Return the (X, Y) coordinate for the center point of the cell that contains the specified text.  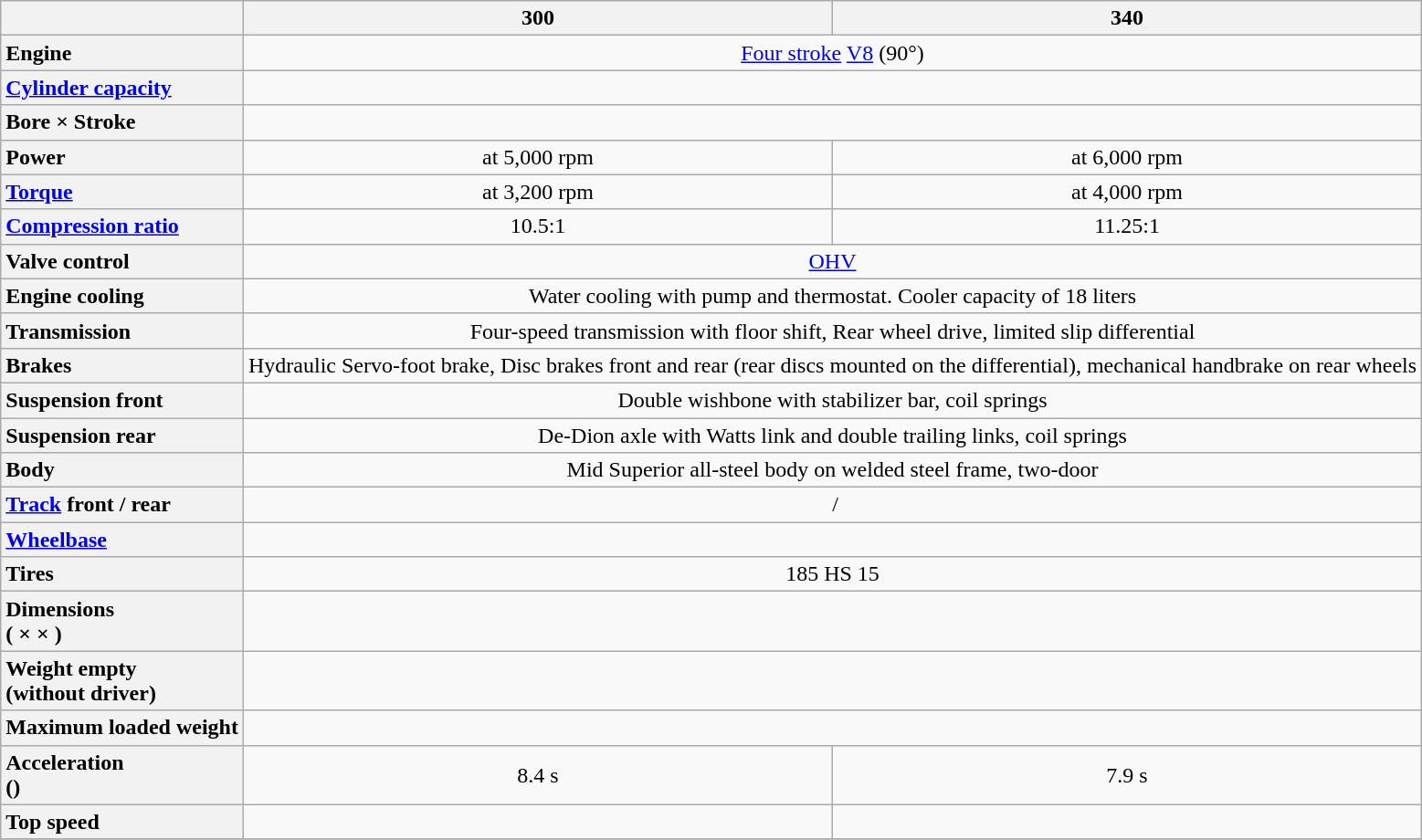
Dimensions( × × ) (122, 621)
Wheelbase (122, 540)
Suspension rear (122, 436)
11.25:1 (1127, 226)
Weight empty(without driver) (122, 681)
Body (122, 470)
Water cooling with pump and thermostat. Cooler capacity of 18 liters (832, 296)
Compression ratio (122, 226)
Engine cooling (122, 296)
De-Dion axle with Watts link and double trailing links, coil springs (832, 436)
Power (122, 157)
Hydraulic Servo-foot brake, Disc brakes front and rear (rear discs mounted on the differential), mechanical handbrake on rear wheels (832, 365)
300 (537, 18)
at 3,200 rpm (537, 192)
OHV (832, 261)
Top speed (122, 822)
Four stroke V8 (90°) (832, 53)
Brakes (122, 365)
Double wishbone with stabilizer bar, coil springs (832, 400)
340 (1127, 18)
8.4 s (537, 774)
Maximum loaded weight (122, 728)
Tires (122, 574)
10.5:1 (537, 226)
Torque (122, 192)
Track front / rear (122, 505)
Suspension front (122, 400)
at 5,000 rpm (537, 157)
Engine (122, 53)
at 6,000 rpm (1127, 157)
at 4,000 rpm (1127, 192)
Cylinder capacity (122, 88)
/ (832, 505)
Mid Superior all-steel body on welded steel frame, two-door (832, 470)
185 HS 15 (832, 574)
Transmission (122, 331)
Valve control (122, 261)
7.9 s (1127, 774)
Four-speed transmission with floor shift, Rear wheel drive, limited slip differential (832, 331)
Bore × Stroke (122, 122)
Acceleration() (122, 774)
